Detect which cell encompasses the target text, then output its [X, Y] center coordinate. 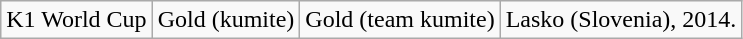
Gold (kumite) [226, 20]
Gold (team kumite) [400, 20]
K1 World Cup [76, 20]
Lasko (Slovenia), 2014. [621, 20]
